Find where the given text appears and provide that cell's center as [X, Y] coordinate. 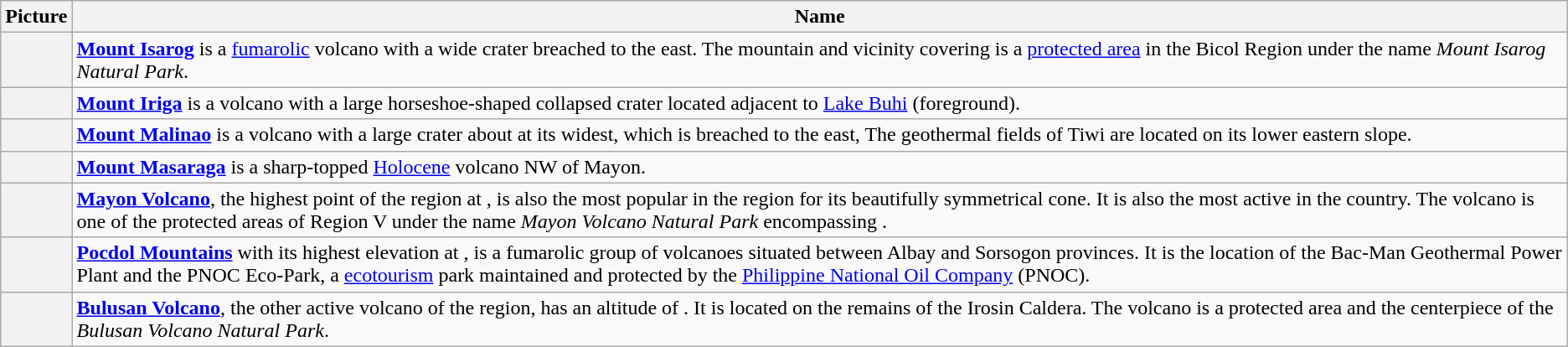
Name [819, 17]
Mount Masaraga is a sharp-topped Holocene volcano NW of Mayon. [819, 167]
Mount Iriga is a volcano with a large horseshoe-shaped collapsed crater located adjacent to Lake Buhi (foreground). [819, 103]
Picture [37, 17]
